Find where the given text appears and provide that cell's center as (x, y) coordinate. 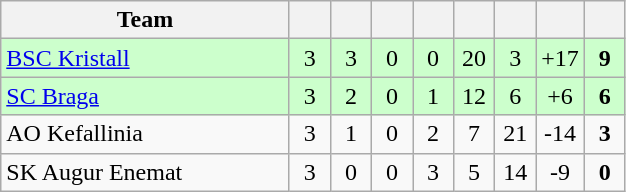
14 (516, 172)
5 (474, 172)
9 (604, 58)
20 (474, 58)
-9 (560, 172)
-14 (560, 134)
+6 (560, 96)
12 (474, 96)
BSC Kristall (146, 58)
AO Kefallinia (146, 134)
SK Augur Enemat (146, 172)
SC Braga (146, 96)
Team (146, 20)
21 (516, 134)
7 (474, 134)
+17 (560, 58)
